For the text-containing cell, return its midpoint in [x, y] coordinate format. 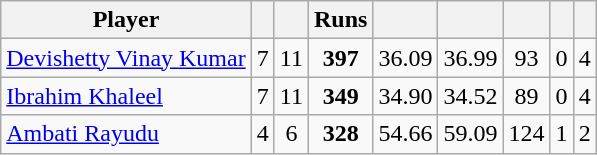
349 [340, 96]
2 [584, 134]
36.99 [470, 58]
Ambati Rayudu [126, 134]
Devishetty Vinay Kumar [126, 58]
93 [526, 58]
Ibrahim Khaleel [126, 96]
124 [526, 134]
397 [340, 58]
59.09 [470, 134]
1 [562, 134]
34.52 [470, 96]
54.66 [406, 134]
Player [126, 20]
36.09 [406, 58]
34.90 [406, 96]
89 [526, 96]
328 [340, 134]
6 [291, 134]
Runs [340, 20]
